Scan for the cell matching the given text and deliver its [X, Y] coordinate at center. 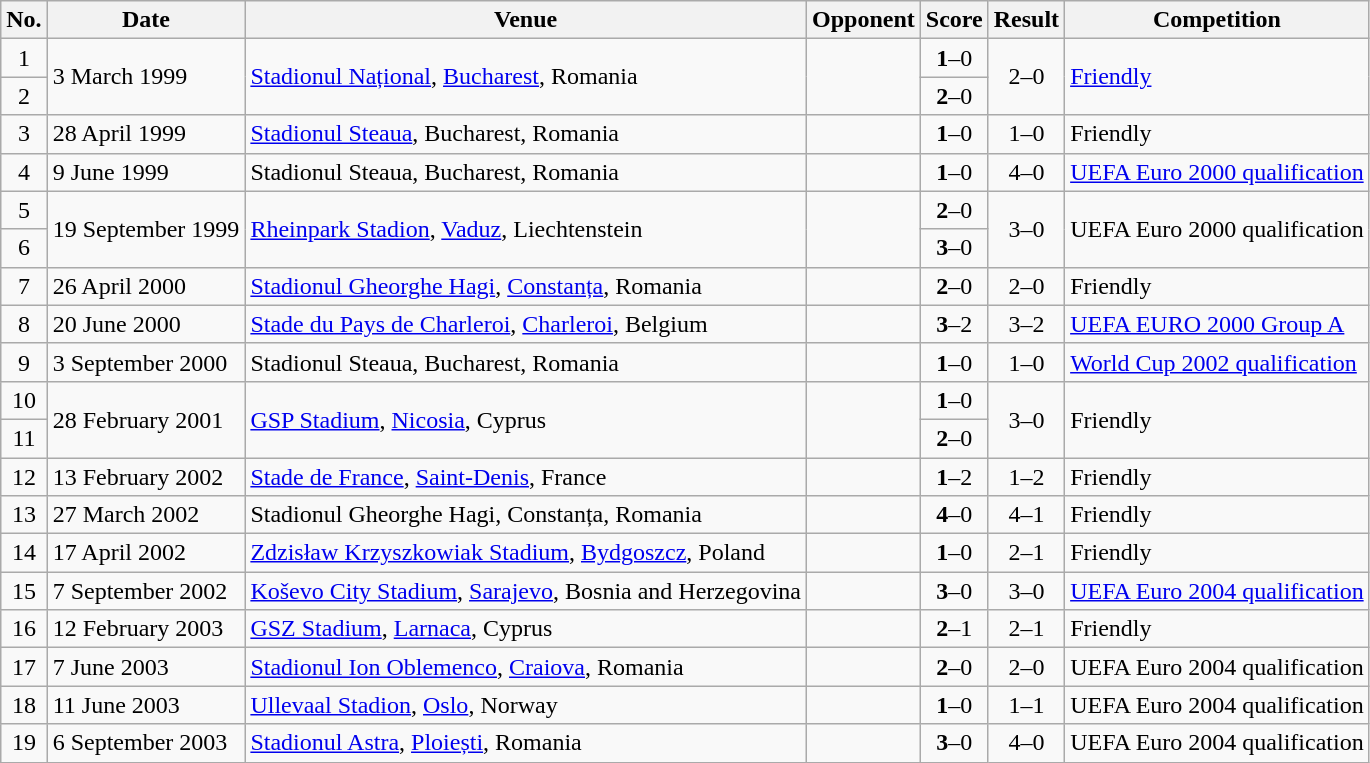
6 [24, 248]
Stadionul Astra, Ploiești, Romania [526, 743]
Stadionul Național, Bucharest, Romania [526, 77]
GSZ Stadium, Larnaca, Cyprus [526, 629]
UEFA EURO 2000 Group A [1218, 324]
7 June 2003 [146, 667]
8 [24, 324]
Stadionul Ion Oblemenco, Craiova, Romania [526, 667]
17 April 2002 [146, 553]
6 September 2003 [146, 743]
Ullevaal Stadion, Oslo, Norway [526, 705]
19 [24, 743]
27 March 2002 [146, 515]
1 [24, 58]
4–1 [1026, 515]
12 February 2003 [146, 629]
13 February 2002 [146, 477]
11 [24, 438]
Score [954, 20]
15 [24, 591]
12 [24, 477]
3 September 2000 [146, 362]
No. [24, 20]
3 [24, 134]
1–1 [1026, 705]
26 April 2000 [146, 286]
13 [24, 515]
19 September 1999 [146, 229]
5 [24, 210]
16 [24, 629]
7 September 2002 [146, 591]
Rheinpark Stadion, Vaduz, Liechtenstein [526, 229]
Venue [526, 20]
Zdzisław Krzyszkowiak Stadium, Bydgoszcz, Poland [526, 553]
14 [24, 553]
17 [24, 667]
9 [24, 362]
9 June 1999 [146, 172]
7 [24, 286]
3 March 1999 [146, 77]
28 April 1999 [146, 134]
10 [24, 400]
Competition [1218, 20]
20 June 2000 [146, 324]
Result [1026, 20]
Opponent [863, 20]
Date [146, 20]
World Cup 2002 qualification [1218, 362]
Stade de France, Saint-Denis, France [526, 477]
11 June 2003 [146, 705]
2 [24, 96]
Koševo City Stadium, Sarajevo, Bosnia and Herzegovina [526, 591]
4 [24, 172]
18 [24, 705]
GSP Stadium, Nicosia, Cyprus [526, 419]
Stade du Pays de Charleroi, Charleroi, Belgium [526, 324]
28 February 2001 [146, 419]
